Detect which cell encompasses the target text, then output its (x, y) center coordinate. 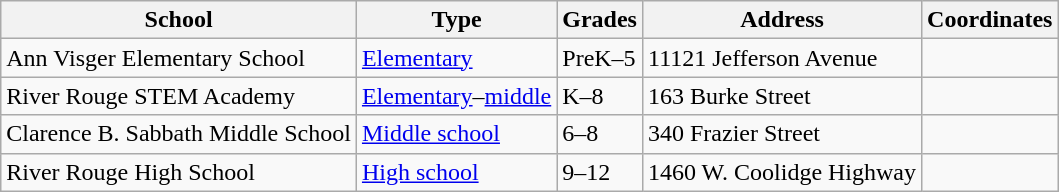
Coordinates (990, 20)
Type (456, 20)
Ann Visger Elementary School (179, 58)
Clarence B. Sabbath Middle School (179, 134)
Elementary (456, 58)
1460 W. Coolidge Highway (782, 172)
9–12 (600, 172)
6–8 (600, 134)
River Rouge High School (179, 172)
School (179, 20)
163 Burke Street (782, 96)
K–8 (600, 96)
340 Frazier Street (782, 134)
Elementary–middle (456, 96)
Middle school (456, 134)
River Rouge STEM Academy (179, 96)
PreK–5 (600, 58)
High school (456, 172)
11121 Jefferson Avenue (782, 58)
Grades (600, 20)
Address (782, 20)
